Output the (X, Y) coordinate of the center of the cell containing the given text.  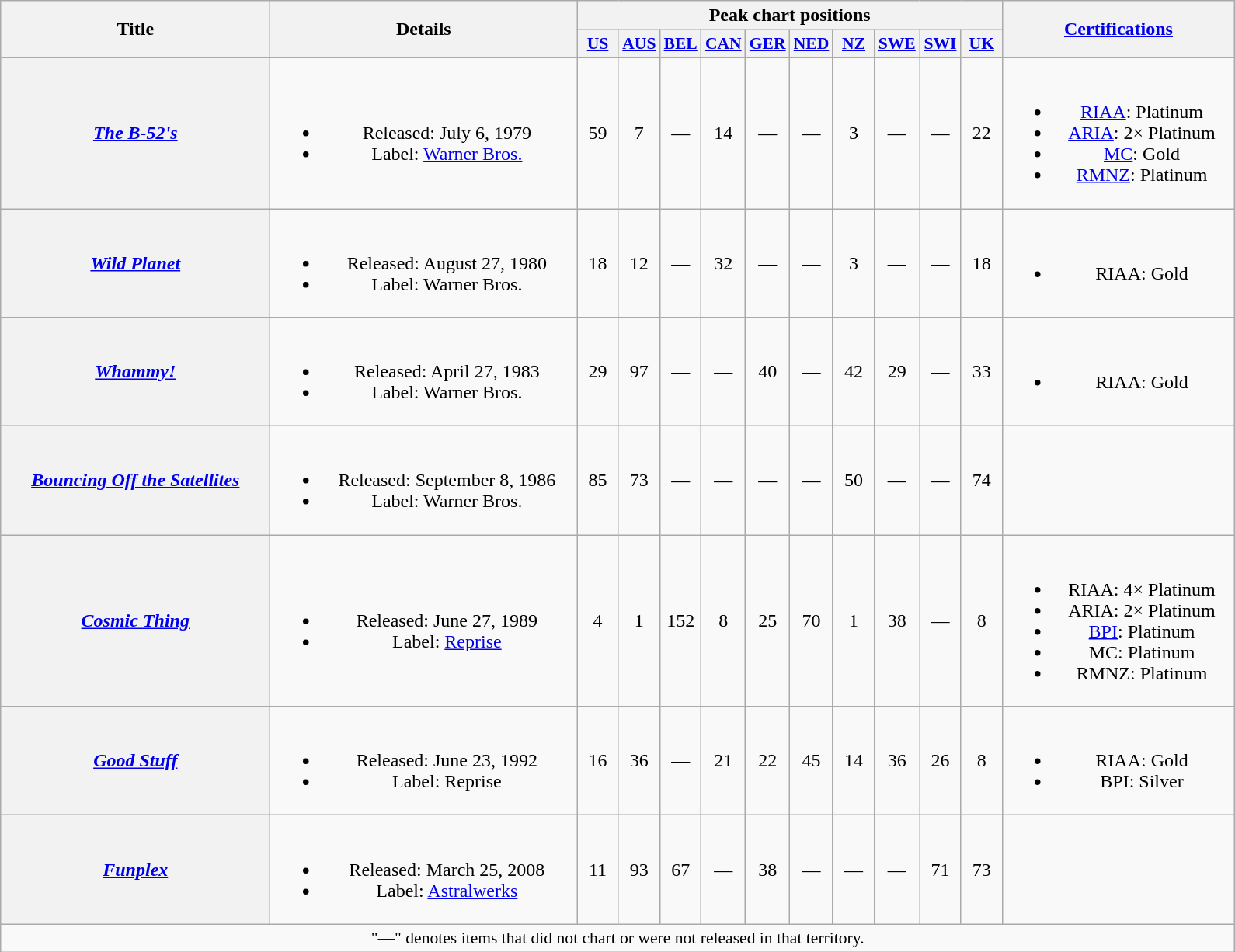
UK (982, 44)
33 (982, 372)
25 (767, 621)
The B-52's (135, 133)
SWE (897, 44)
152 (680, 621)
Released: April 27, 1983Label: Warner Bros. (424, 372)
Released: August 27, 1980Label: Warner Bros. (424, 262)
16 (598, 761)
93 (638, 870)
Released: July 6, 1979Label: Warner Bros. (424, 133)
7 (638, 133)
4 (598, 621)
11 (598, 870)
50 (853, 481)
32 (724, 262)
97 (638, 372)
CAN (724, 44)
59 (598, 133)
US (598, 44)
26 (940, 761)
NZ (853, 44)
67 (680, 870)
SWI (940, 44)
Released: September 8, 1986Label: Warner Bros. (424, 481)
Bouncing Off the Satellites (135, 481)
RIAA: 4× PlatinumARIA: 2× PlatinumBPI: PlatinumMC: PlatinumRMNZ: Platinum (1118, 621)
Released: June 27, 1989Label: Reprise (424, 621)
GER (767, 44)
85 (598, 481)
Cosmic Thing (135, 621)
70 (812, 621)
40 (767, 372)
74 (982, 481)
Details (424, 30)
BEL (680, 44)
"—" denotes items that did not chart or were not released in that territory. (618, 938)
Released: June 23, 1992Label: Reprise (424, 761)
71 (940, 870)
RIAA: GoldBPI: Silver (1118, 761)
Wild Planet (135, 262)
21 (724, 761)
NED (812, 44)
Title (135, 30)
45 (812, 761)
Whammy! (135, 372)
Released: March 25, 2008Label: Astralwerks (424, 870)
Certifications (1118, 30)
42 (853, 372)
RIAA: PlatinumARIA: 2× PlatinumMC: GoldRMNZ: Platinum (1118, 133)
12 (638, 262)
Good Stuff (135, 761)
Peak chart positions (790, 16)
Funplex (135, 870)
AUS (638, 44)
